Capture the cell that displays the provided text and extract its [x, y] central coordinate. 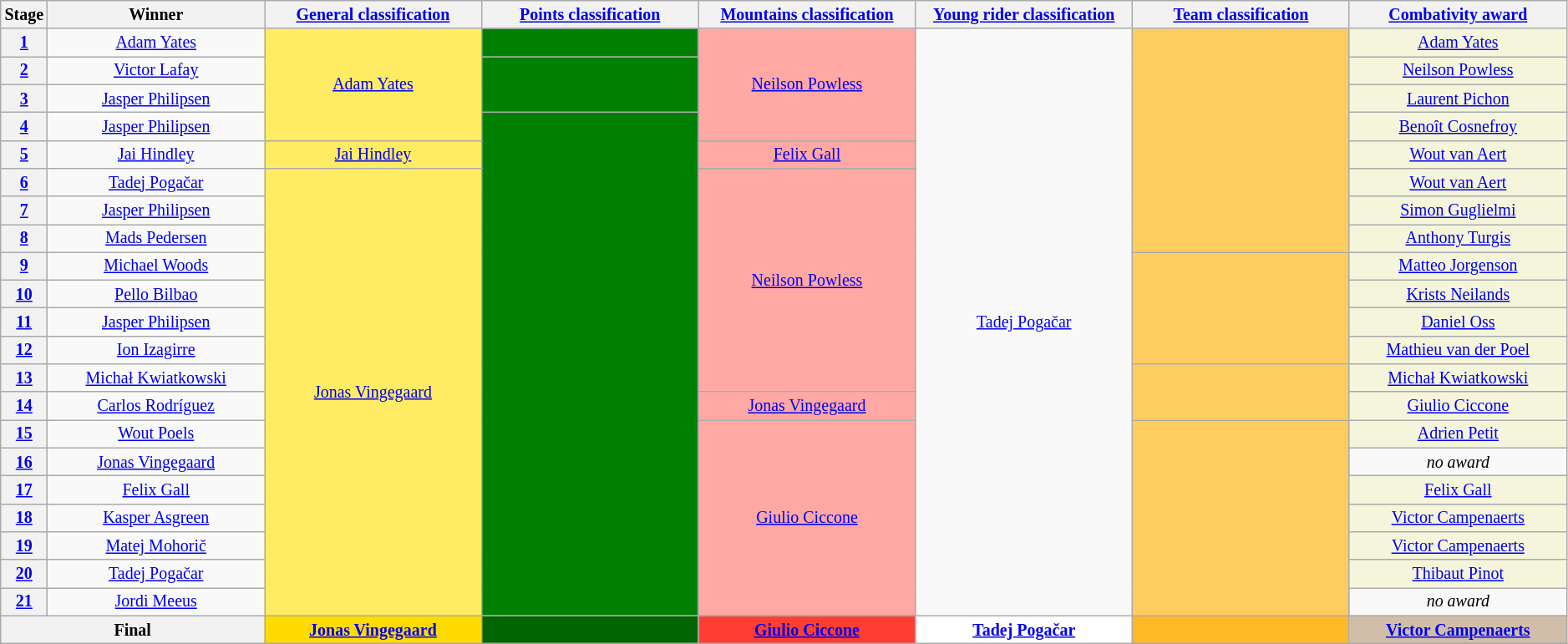
3 [24, 99]
17 [24, 489]
Anthony Turgis [1458, 239]
8 [24, 239]
Wout Poels [156, 434]
Victor Lafay [156, 70]
9 [24, 266]
2 [24, 70]
Matteo Jorgenson [1458, 266]
7 [24, 210]
18 [24, 518]
Mathieu van der Poel [1458, 351]
Laurent Pichon [1458, 99]
Carlos Rodríguez [156, 406]
1 [24, 43]
14 [24, 406]
Mads Pedersen [156, 239]
Benoît Cosnefroy [1458, 127]
5 [24, 154]
Adrien Petit [1458, 434]
Jordi Meeus [156, 601]
Kasper Asgreen [156, 518]
15 [24, 434]
20 [24, 573]
19 [24, 546]
Final [133, 630]
Matej Mohorič [156, 546]
Thibaut Pinot [1458, 573]
Michael Woods [156, 266]
Daniel Oss [1458, 322]
12 [24, 351]
Combativity award [1458, 15]
Team classification [1241, 15]
Young rider classification [1024, 15]
11 [24, 322]
Simon Guglielmi [1458, 210]
Mountains classification [807, 15]
Pello Bilbao [156, 294]
16 [24, 463]
10 [24, 294]
Krists Neilands [1458, 294]
21 [24, 601]
Points classification [590, 15]
4 [24, 127]
6 [24, 182]
Stage [24, 15]
Ion Izagirre [156, 351]
13 [24, 378]
Winner [156, 15]
General classification [373, 15]
